Detect which cell encompasses the target text, then output its (x, y) center coordinate. 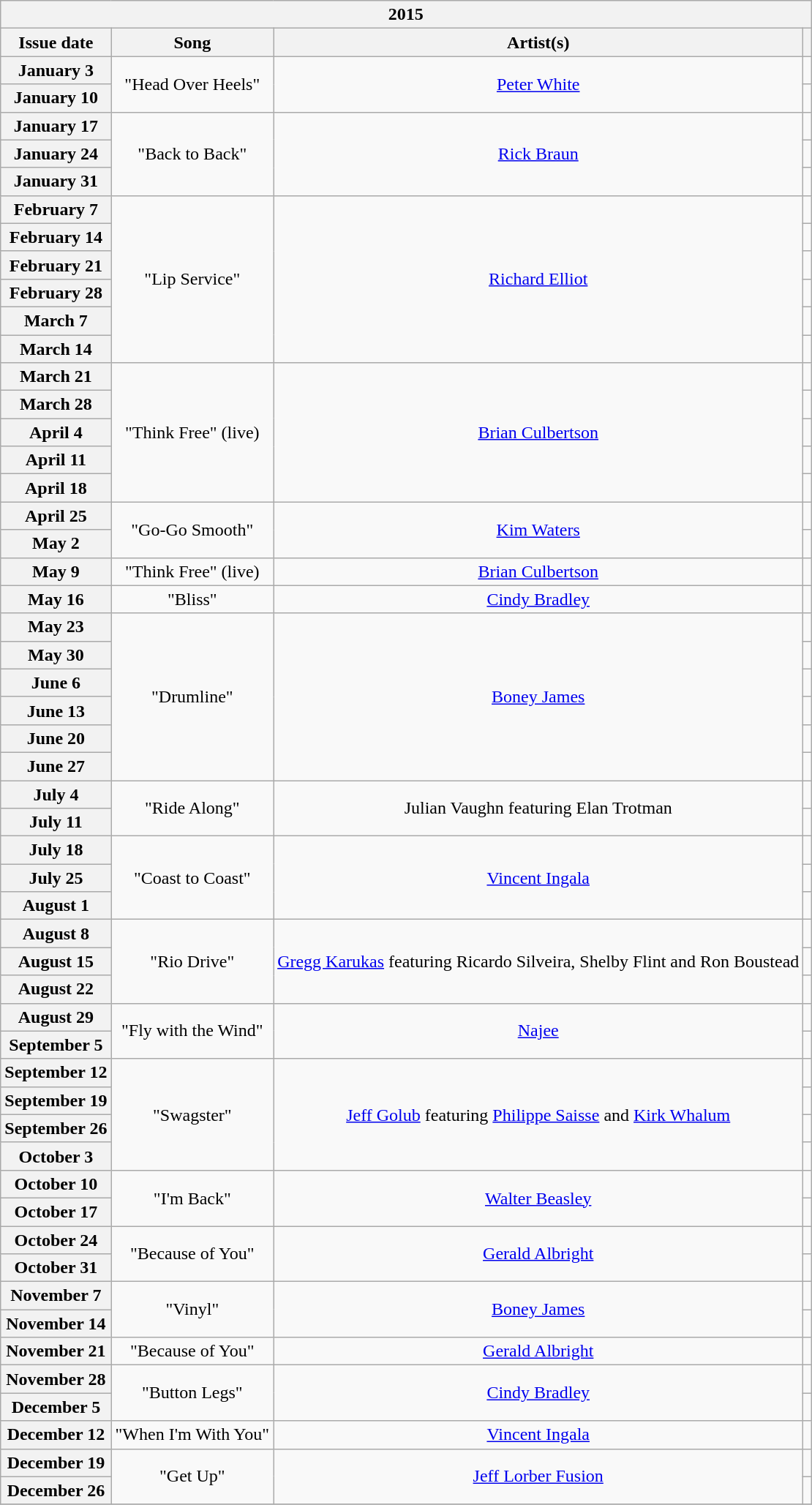
March 28 (56, 405)
Peter White (538, 84)
May 16 (56, 599)
August 15 (56, 961)
"Swagster" (192, 1114)
June 13 (56, 710)
October 3 (56, 1156)
2015 (406, 15)
December 26 (56, 1490)
Richard Elliot (538, 279)
September 26 (56, 1128)
September 19 (56, 1100)
October 17 (56, 1212)
February 28 (56, 293)
Jeff Golub featuring Philippe Saisse and Kirk Whalum (538, 1114)
July 4 (56, 794)
September 5 (56, 1045)
Artist(s) (538, 42)
August 8 (56, 934)
May 30 (56, 655)
"When I'm With You" (192, 1435)
"Back to Back" (192, 154)
"Rio Drive" (192, 961)
January 31 (56, 181)
November 28 (56, 1379)
March 7 (56, 320)
April 4 (56, 432)
Rick Braun (538, 154)
July 18 (56, 850)
October 31 (56, 1268)
Issue date (56, 42)
August 22 (56, 989)
January 17 (56, 126)
December 12 (56, 1435)
"Bliss" (192, 599)
Walter Beasley (538, 1198)
January 24 (56, 154)
June 6 (56, 683)
June 20 (56, 738)
November 14 (56, 1324)
October 10 (56, 1184)
April 25 (56, 516)
"Head Over Heels" (192, 84)
September 12 (56, 1073)
August 29 (56, 1017)
November 7 (56, 1296)
December 19 (56, 1463)
October 24 (56, 1240)
Jeff Lorber Fusion (538, 1476)
March 14 (56, 349)
Song (192, 42)
November 21 (56, 1351)
"Fly with the Wind" (192, 1031)
July 11 (56, 822)
May 2 (56, 544)
May 9 (56, 571)
Julian Vaughn featuring Elan Trotman (538, 808)
Kim Waters (538, 530)
April 18 (56, 488)
"Vinyl" (192, 1310)
"Button Legs" (192, 1393)
April 11 (56, 460)
Gregg Karukas featuring Ricardo Silveira, Shelby Flint and Ron Boustead (538, 961)
"Go-Go Smooth" (192, 530)
Najee (538, 1031)
February 7 (56, 209)
February 21 (56, 265)
June 27 (56, 766)
"I'm Back" (192, 1198)
"Lip Service" (192, 279)
"Coast to Coast" (192, 878)
July 25 (56, 878)
"Get Up" (192, 1476)
August 1 (56, 906)
January 10 (56, 98)
May 23 (56, 627)
"Ride Along" (192, 808)
December 5 (56, 1407)
February 14 (56, 237)
"Drumline" (192, 697)
January 3 (56, 70)
March 21 (56, 377)
